Provide the [x, y] coordinate of the cell's center where the given text is located.  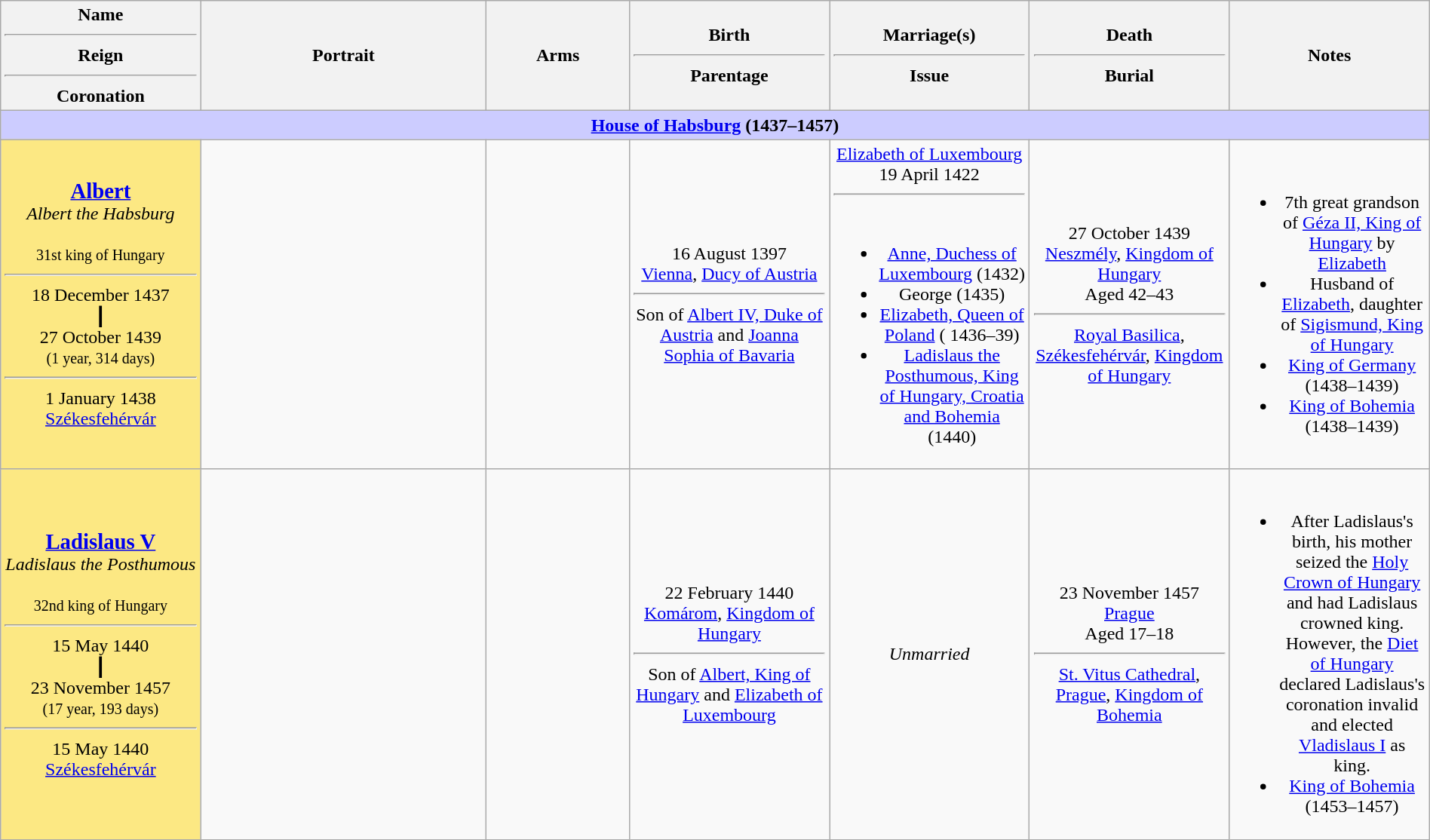
DeathBurial [1130, 56]
22 February 1440Komárom, Kingdom of HungarySon of Albert, King of Hungary and Elizabeth of Luxembourg [729, 655]
NameReignCoronation [101, 56]
House of Habsburg (1437–1457) [715, 125]
16 August 1397Vienna, Ducy of AustriaSon of Albert IV, Duke of Austria and Joanna Sophia of Bavaria [729, 305]
Unmarried [929, 655]
23 November 1457PragueAged 17–18St. Vitus Cathedral, Prague, Kingdom of Bohemia [1130, 655]
Arms [558, 56]
BirthParentage [729, 56]
Notes [1329, 56]
Marriage(s)Issue [929, 56]
Ladislaus VLadislaus the Posthumous32nd king of Hungary15 May 1440┃23 November 1457(17 year, 193 days)15 May 1440Székesfehérvár [101, 655]
AlbertAlbert the Habsburg31st king of Hungary18 December 1437┃27 October 1439(1 year, 314 days)1 January 1438Székesfehérvár [101, 305]
27 October 1439Neszmély, Kingdom of HungaryAged 42–43Royal Basilica, Székesfehérvár, Kingdom of Hungary [1130, 305]
Portrait [344, 56]
